Determine the (X, Y) coordinate at the center of the cell enclosing the given text.  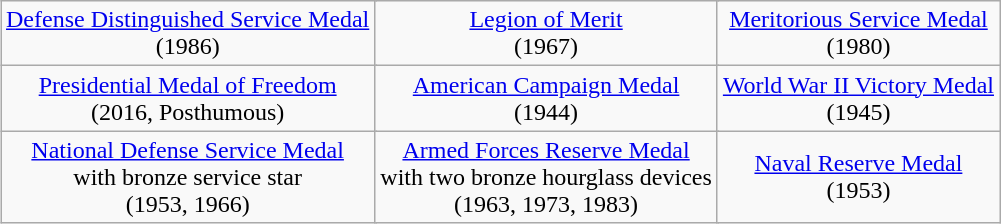
World War II Victory Medal(1945) (858, 98)
Legion of Merit(1967) (546, 34)
Naval Reserve Medal(1953) (858, 177)
Meritorious Service Medal(1980) (858, 34)
American Campaign Medal(1944) (546, 98)
National Defense Service Medal with bronze service star(1953, 1966) (187, 177)
Defense Distinguished Service Medal(1986) (187, 34)
Armed Forces Reserve Medalwith two bronze hourglass devices(1963, 1973, 1983) (546, 177)
Presidential Medal of Freedom(2016, Posthumous) (187, 98)
